Provide the [x, y] coordinate of the cell's center where the given text is located.  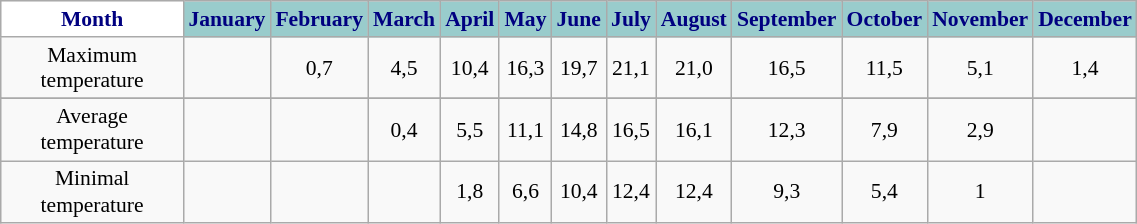
21,0 [694, 68]
1,4 [1085, 68]
16,1 [694, 130]
January [226, 19]
5,1 [980, 68]
21,1 [631, 68]
Maximum temperature [92, 68]
April [470, 19]
Minimal temperature [92, 192]
October [885, 19]
5,5 [470, 130]
June [580, 19]
1 [980, 192]
12,3 [787, 130]
14,8 [580, 130]
February [319, 19]
August [694, 19]
5,4 [885, 192]
9,3 [787, 192]
0,4 [404, 130]
1,8 [470, 192]
September [787, 19]
Month [92, 19]
December [1085, 19]
6,6 [525, 192]
2,9 [980, 130]
7,9 [885, 130]
November [980, 19]
11,1 [525, 130]
May [525, 19]
July [631, 19]
11,5 [885, 68]
March [404, 19]
Average temperature [92, 130]
0,7 [319, 68]
19,7 [580, 68]
16,3 [525, 68]
4,5 [404, 68]
